Return [x, y] of the center of cell containing provided text 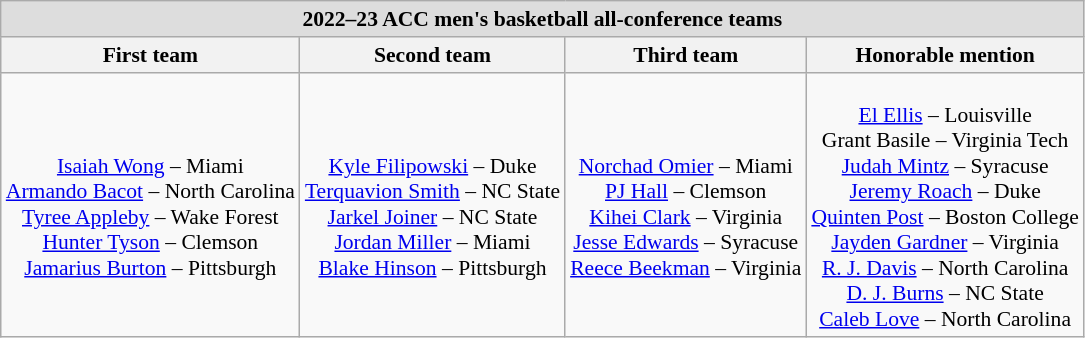
Honorable mention [945, 55]
Norchad Omier – Miami PJ Hall – Clemson Kihei Clark – Virginia Jesse Edwards – Syracuse Reece Beekman – Virginia [686, 204]
Kyle Filipowski – Duke Terquavion Smith – NC State Jarkel Joiner – NC State Jordan Miller – Miami Blake Hinson – Pittsburgh [432, 204]
Isaiah Wong – Miami Armando Bacot – North Carolina Tyree Appleby – Wake Forest Hunter Tyson – Clemson Jamarius Burton – Pittsburgh [150, 204]
Second team [432, 55]
Third team [686, 55]
2022–23 ACC men's basketball all-conference teams [542, 19]
First team [150, 55]
